Provide the (x, y) coordinate of the cell's center where the given text is located.  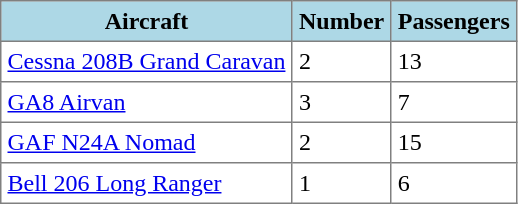
Bell 206 Long Ranger (146, 183)
15 (454, 142)
7 (454, 102)
6 (454, 183)
3 (342, 102)
Aircraft (146, 21)
Cessna 208B Grand Caravan (146, 61)
GAF N24A Nomad (146, 142)
Number (342, 21)
1 (342, 183)
Passengers (454, 21)
GA8 Airvan (146, 102)
13 (454, 61)
